From the cell containing the given text, extract its center point as (x, y) coordinate. 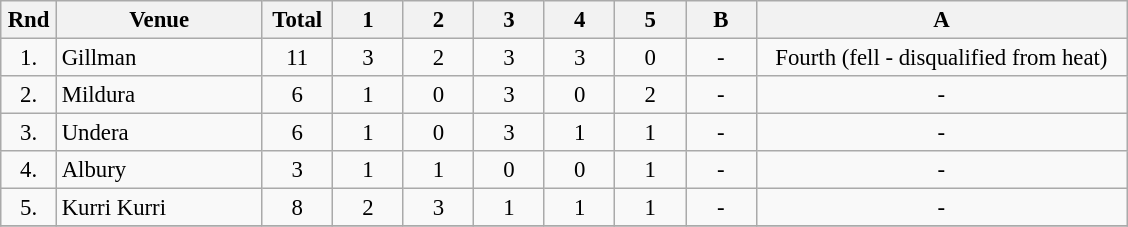
Gillman (159, 58)
11 (298, 58)
Venue (159, 20)
Undera (159, 133)
Total (298, 20)
Kurri Kurri (159, 208)
Mildura (159, 95)
4 (580, 20)
Albury (159, 170)
B (722, 20)
A (942, 20)
Fourth (fell - disqualified from heat) (942, 58)
4. (29, 170)
5. (29, 208)
5 (650, 20)
2. (29, 95)
1. (29, 58)
8 (298, 208)
3. (29, 133)
Rnd (29, 20)
